Detect which cell encompasses the target text, then output its [x, y] center coordinate. 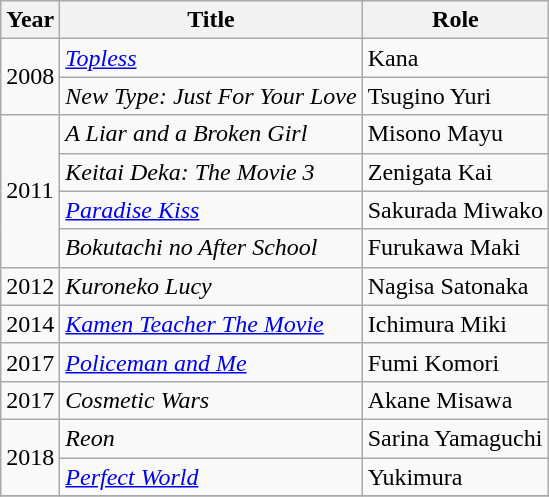
Sakurada Miwako [455, 210]
Year [30, 20]
Akane Misawa [455, 400]
Cosmetic Wars [211, 400]
Fumi Komori [455, 362]
Misono Mayu [455, 134]
Keitai Deka: The Movie 3 [211, 172]
Perfect World [211, 477]
2012 [30, 286]
2008 [30, 77]
Sarina Yamaguchi [455, 438]
2018 [30, 457]
2014 [30, 324]
Ichimura Miki [455, 324]
Role [455, 20]
Zenigata Kai [455, 172]
2011 [30, 191]
Tsugino Yuri [455, 96]
Nagisa Satonaka [455, 286]
A Liar and a Broken Girl [211, 134]
Kamen Teacher The Movie [211, 324]
Topless [211, 58]
Paradise Kiss [211, 210]
Yukimura [455, 477]
Bokutachi no After School [211, 248]
Kana [455, 58]
New Type: Just For Your Love [211, 96]
Reon [211, 438]
Kuroneko Lucy [211, 286]
Furukawa Maki [455, 248]
Policeman and Me [211, 362]
Title [211, 20]
